Identify which cell holds the provided text, then report its [x, y] central coordinate. 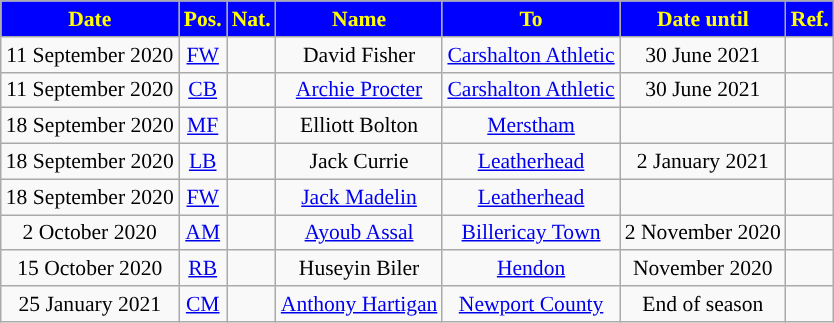
Pos. [203, 19]
2 November 2020 [703, 233]
CB [203, 90]
Merstham [530, 126]
Date until [703, 19]
Billericay Town [530, 233]
Archie Procter [360, 90]
15 October 2020 [90, 269]
Jack Madelin [360, 197]
2 October 2020 [90, 233]
Ayoub Assal [360, 233]
Name [360, 19]
To [530, 19]
Huseyin Biler [360, 269]
Date [90, 19]
Hendon [530, 269]
Jack Currie [360, 162]
Ref. [810, 19]
David Fisher [360, 55]
25 January 2021 [90, 304]
Anthony Hartigan [360, 304]
CM [203, 304]
November 2020 [703, 269]
Elliott Bolton [360, 126]
MF [203, 126]
Newport County [530, 304]
LB [203, 162]
Nat. [252, 19]
RB [203, 269]
2 January 2021 [703, 162]
End of season [703, 304]
AM [203, 233]
